Return [x, y] of the center of cell containing provided text 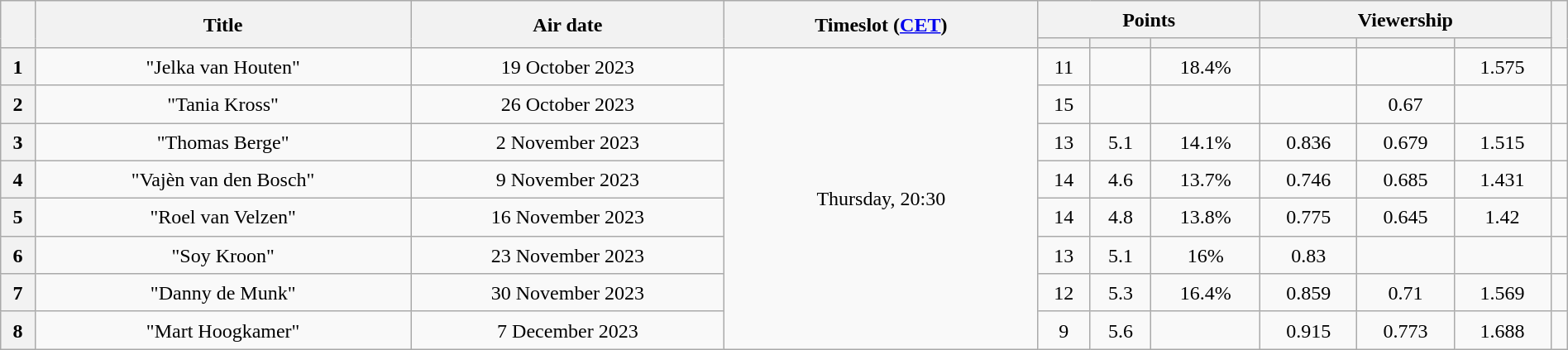
6 [18, 255]
1.688 [1502, 330]
Title [223, 25]
1 [18, 66]
7 December 2023 [567, 330]
0.71 [1406, 293]
15 [1064, 104]
16.4% [1206, 293]
"Soy Kroon" [223, 255]
23 November 2023 [567, 255]
16% [1206, 255]
Thursday, 20:30 [882, 198]
13.8% [1206, 218]
7 [18, 293]
18.4% [1206, 66]
"Thomas Berge" [223, 141]
0.859 [1308, 293]
14.1% [1206, 141]
0.836 [1308, 141]
0.645 [1406, 218]
"Roel van Velzen" [223, 218]
"Jelka van Houten" [223, 66]
Timeslot (CET) [882, 25]
13.7% [1206, 180]
4 [18, 180]
4.6 [1121, 180]
0.773 [1406, 330]
11 [1064, 66]
"Mart Hoogkamer" [223, 330]
5.6 [1121, 330]
0.775 [1308, 218]
Points [1150, 20]
0.915 [1308, 330]
19 October 2023 [567, 66]
1.515 [1502, 141]
0.746 [1308, 180]
1.431 [1502, 180]
"Danny de Munk" [223, 293]
0.679 [1406, 141]
8 [18, 330]
"Vajèn van den Bosch" [223, 180]
0.67 [1406, 104]
3 [18, 141]
2 November 2023 [567, 141]
"Tania Kross" [223, 104]
0.83 [1308, 255]
5 [18, 218]
1.575 [1502, 66]
0.685 [1406, 180]
9 [1064, 330]
5.3 [1121, 293]
1.42 [1502, 218]
12 [1064, 293]
30 November 2023 [567, 293]
Air date [567, 25]
9 November 2023 [567, 180]
26 October 2023 [567, 104]
1.569 [1502, 293]
16 November 2023 [567, 218]
2 [18, 104]
Viewership [1406, 20]
4.8 [1121, 218]
